Detect which cell encompasses the target text, then output its [X, Y] center coordinate. 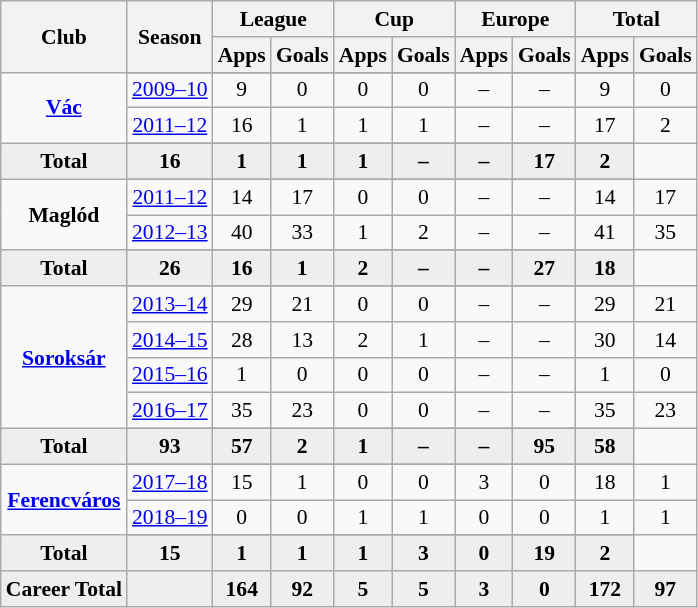
26 [170, 269]
Cup [394, 19]
57 [242, 447]
Career Total [64, 589]
League [274, 19]
92 [302, 589]
164 [242, 589]
19 [544, 554]
Europe [516, 19]
2012–13 [170, 233]
2016–17 [170, 411]
Season [170, 36]
40 [242, 233]
28 [242, 340]
2015–16 [170, 375]
Vác [64, 108]
13 [302, 340]
30 [605, 340]
41 [605, 233]
172 [605, 589]
2017–18 [170, 482]
95 [544, 447]
58 [605, 447]
2009–10 [170, 90]
Ferencváros [64, 500]
97 [666, 589]
Club [64, 36]
93 [170, 447]
2018–19 [170, 518]
2014–15 [170, 340]
27 [544, 269]
33 [302, 233]
2013–14 [170, 304]
Soroksár [64, 357]
Maglód [64, 214]
